Scan for the cell matching the given text and deliver its (X, Y) coordinate at center. 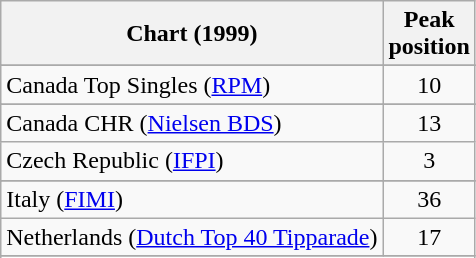
17 (429, 237)
Chart (1999) (192, 34)
13 (429, 123)
3 (429, 161)
Peakposition (429, 34)
Czech Republic (IFPI) (192, 161)
Netherlands (Dutch Top 40 Tipparade) (192, 237)
Italy (FIMI) (192, 199)
36 (429, 199)
Canada CHR (Nielsen BDS) (192, 123)
10 (429, 85)
Canada Top Singles (RPM) (192, 85)
